Return (X, Y) of the center of cell containing provided text 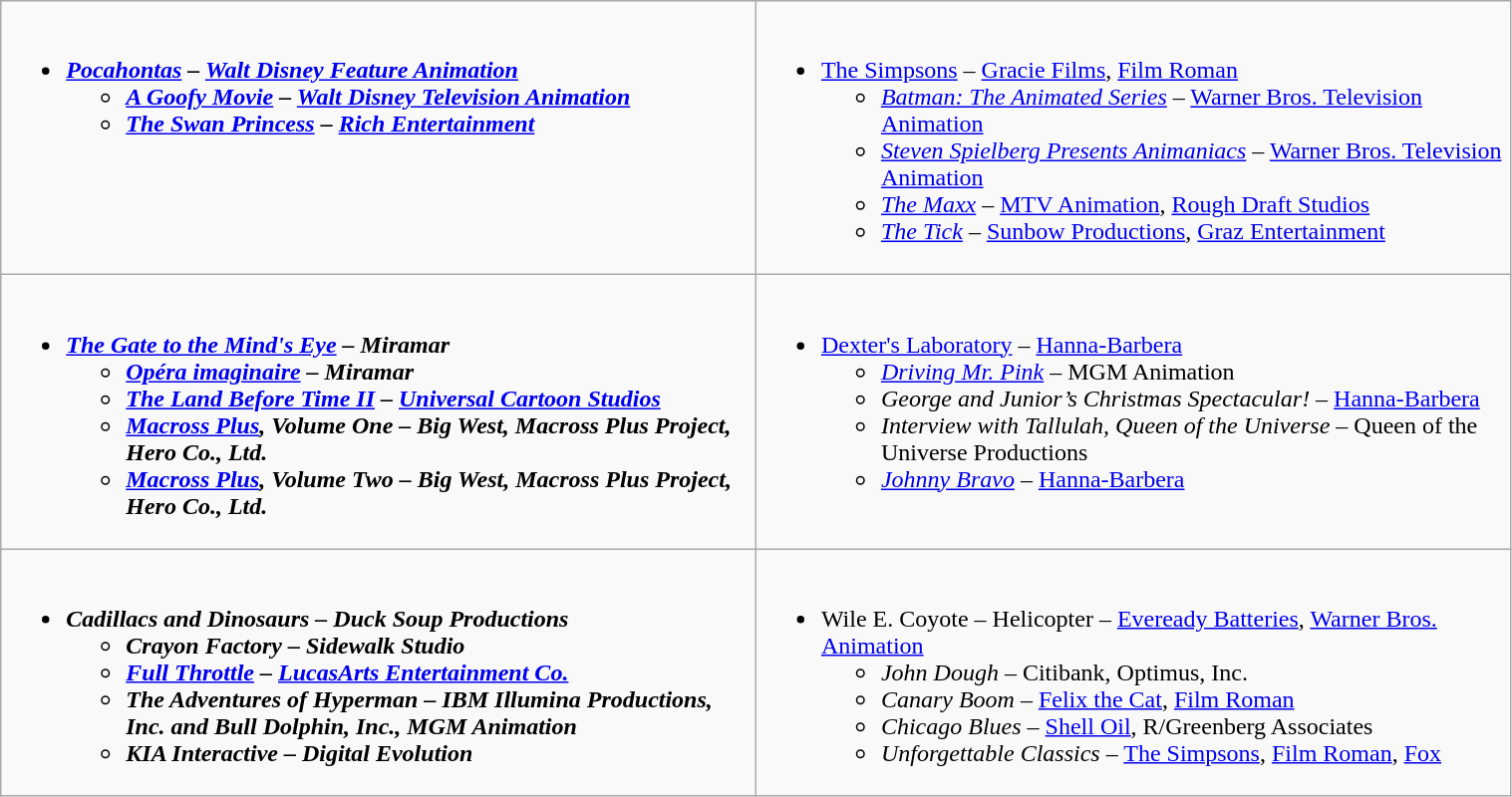
Pocahontas – Walt Disney Feature AnimationA Goofy Movie – Walt Disney Television AnimationThe Swan Princess – Rich Entertainment (379, 137)
